Determine the (x, y) coordinate at the center of the cell enclosing the given text.  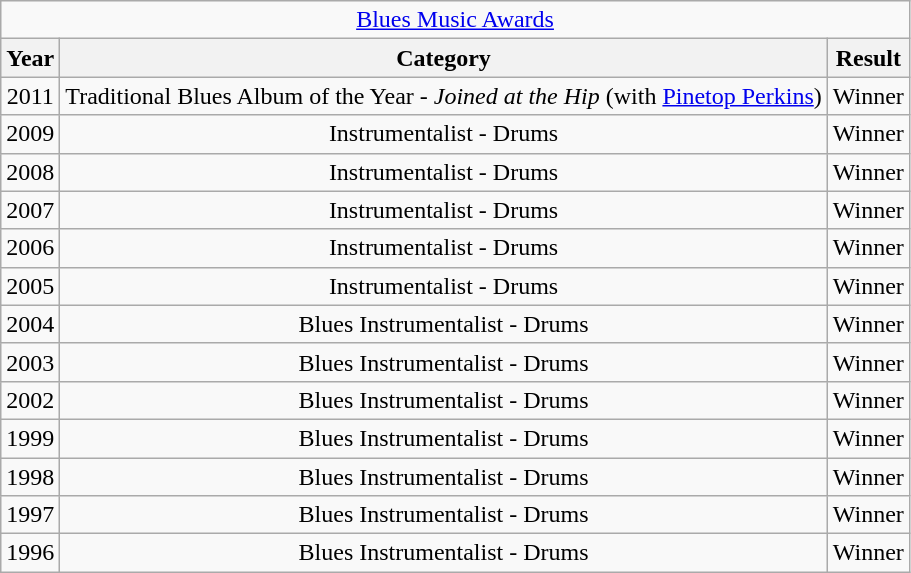
1999 (30, 438)
2011 (30, 96)
Blues Music Awards (456, 20)
2002 (30, 400)
2003 (30, 362)
2005 (30, 286)
2004 (30, 324)
2006 (30, 248)
Category (444, 58)
Traditional Blues Album of the Year - Joined at the Hip (with Pinetop Perkins) (444, 96)
2009 (30, 134)
1998 (30, 477)
2008 (30, 172)
1997 (30, 515)
1996 (30, 553)
2007 (30, 210)
Year (30, 58)
Result (868, 58)
